Output the [x, y] coordinate of the center of the cell containing the given text.  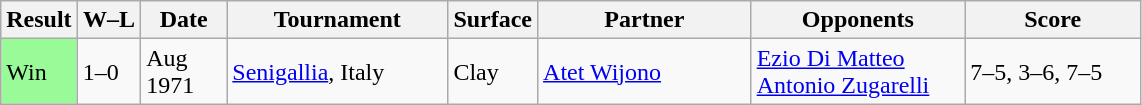
7–5, 3–6, 7–5 [1053, 72]
Surface [493, 20]
Date [184, 20]
Win [39, 72]
Opponents [858, 20]
Tournament [338, 20]
Score [1053, 20]
Partner [645, 20]
Clay [493, 72]
Atet Wijono [645, 72]
Ezio Di Matteo Antonio Zugarelli [858, 72]
Aug 1971 [184, 72]
1–0 [109, 72]
W–L [109, 20]
Result [39, 20]
Senigallia, Italy [338, 72]
